Return the (X, Y) coordinate for the center point of the cell that contains the specified text.  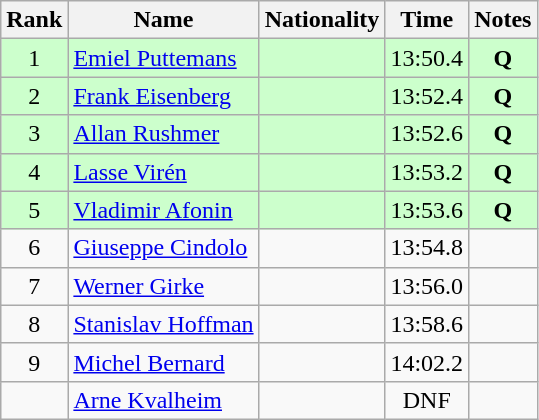
1 (34, 58)
13:53.6 (427, 210)
7 (34, 286)
Time (427, 20)
2 (34, 96)
13:50.4 (427, 58)
14:02.2 (427, 362)
DNF (427, 400)
Frank Eisenberg (164, 96)
13:53.2 (427, 172)
13:52.4 (427, 96)
5 (34, 210)
Werner Girke (164, 286)
6 (34, 248)
Name (164, 20)
9 (34, 362)
Notes (503, 20)
Lasse Virén (164, 172)
8 (34, 324)
Arne Kvalheim (164, 400)
Vladimir Afonin (164, 210)
Stanislav Hoffman (164, 324)
Giuseppe Cindolo (164, 248)
3 (34, 134)
13:54.8 (427, 248)
Rank (34, 20)
13:56.0 (427, 286)
Nationality (322, 20)
4 (34, 172)
Michel Bernard (164, 362)
Emiel Puttemans (164, 58)
13:58.6 (427, 324)
Allan Rushmer (164, 134)
13:52.6 (427, 134)
